Scan for the cell matching the given text and deliver its (x, y) coordinate at center. 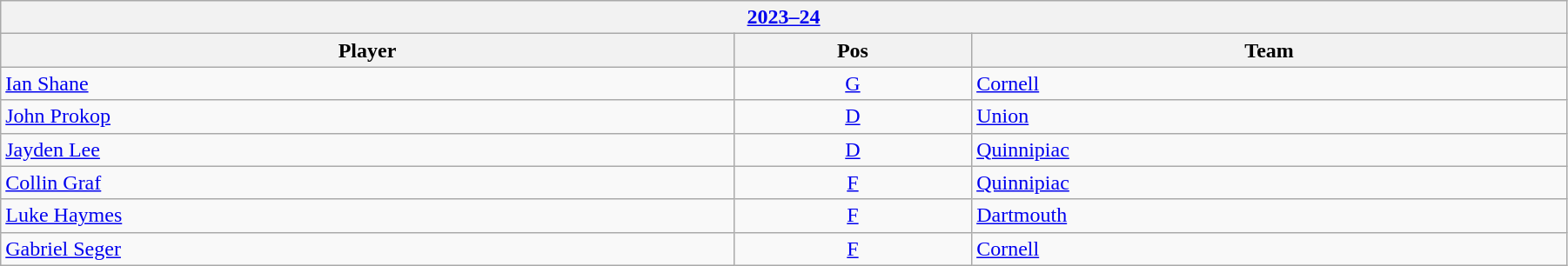
Collin Graf (367, 183)
G (853, 83)
2023–24 (784, 17)
Jayden Lee (367, 150)
Ian Shane (367, 83)
Luke Haymes (367, 216)
Gabriel Seger (367, 249)
Dartmouth (1270, 216)
Player (367, 50)
Union (1270, 116)
Pos (853, 50)
John Prokop (367, 116)
Team (1270, 50)
